From the cell containing the given text, extract its center point as [X, Y] coordinate. 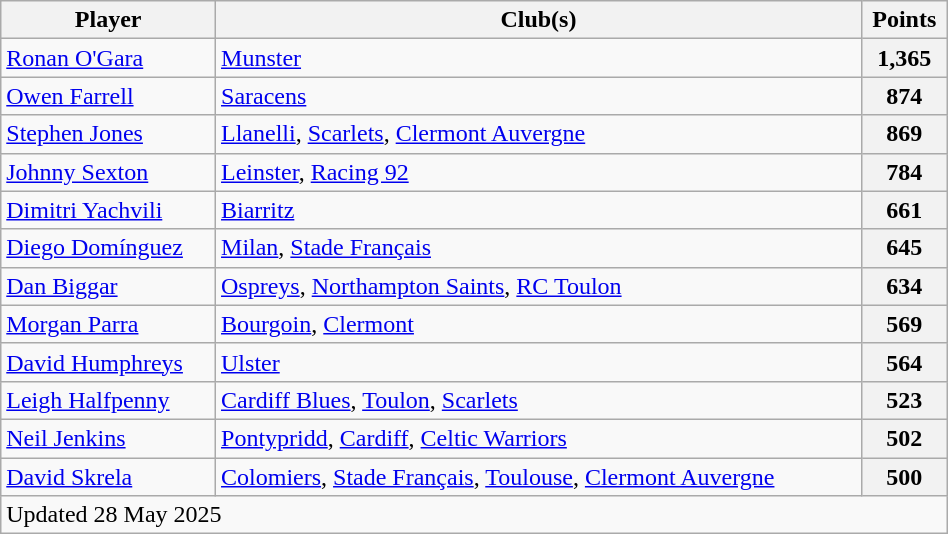
Diego Domínguez [108, 248]
Llanelli, Scarlets, Clermont Auvergne [539, 134]
Leinster, Racing 92 [539, 172]
Ulster [539, 362]
869 [904, 134]
Dan Biggar [108, 286]
Points [904, 20]
645 [904, 248]
Johnny Sexton [108, 172]
874 [904, 96]
Club(s) [539, 20]
Cardiff Blues, Toulon, Scarlets [539, 400]
Owen Farrell [108, 96]
Stephen Jones [108, 134]
Bourgoin, Clermont [539, 324]
Saracens [539, 96]
Milan, Stade Français [539, 248]
Dimitri Yachvili [108, 210]
David Humphreys [108, 362]
Pontypridd, Cardiff, Celtic Warriors [539, 438]
Neil Jenkins [108, 438]
Colomiers, Stade Français, Toulouse, Clermont Auvergne [539, 477]
Leigh Halfpenny [108, 400]
Player [108, 20]
523 [904, 400]
Ospreys, Northampton Saints, RC Toulon [539, 286]
Morgan Parra [108, 324]
661 [904, 210]
569 [904, 324]
500 [904, 477]
Munster [539, 58]
784 [904, 172]
564 [904, 362]
634 [904, 286]
Ronan O'Gara [108, 58]
Biarritz [539, 210]
1,365 [904, 58]
David Skrela [108, 477]
Updated 28 May 2025 [474, 515]
502 [904, 438]
